Locate the cell with the specified text and output its [X, Y] center coordinate. 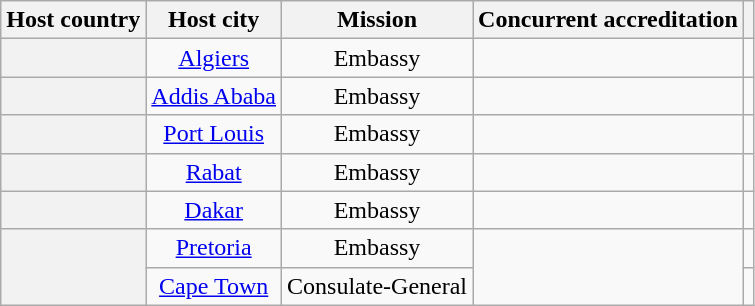
Concurrent accreditation [608, 20]
Addis Ababa [214, 96]
Algiers [214, 58]
Mission [378, 20]
Port Louis [214, 134]
Dakar [214, 210]
Host country [74, 20]
Host city [214, 20]
Cape Town [214, 286]
Rabat [214, 172]
Consulate-General [378, 286]
Pretoria [214, 248]
